Detect which cell encompasses the target text, then output its (x, y) center coordinate. 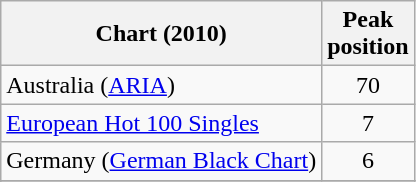
Germany (German Black Chart) (162, 161)
7 (368, 123)
70 (368, 85)
Australia (ARIA) (162, 85)
European Hot 100 Singles (162, 123)
Peakposition (368, 34)
6 (368, 161)
Chart (2010) (162, 34)
